Provide the [x, y] coordinate of the cell's center where the given text is located.  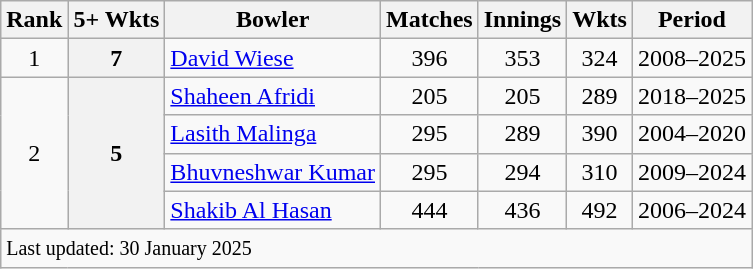
Bowler [273, 20]
2006–2024 [692, 210]
444 [430, 210]
David Wiese [273, 58]
Period [692, 20]
Lasith Malinga [273, 134]
Matches [430, 20]
353 [522, 58]
436 [522, 210]
5+ Wkts [116, 20]
Rank [34, 20]
5 [116, 153]
324 [600, 58]
294 [522, 172]
2018–2025 [692, 96]
Last updated: 30 January 2025 [376, 248]
2 [34, 153]
2009–2024 [692, 172]
2004–2020 [692, 134]
Innings [522, 20]
Shaheen Afridi [273, 96]
Bhuvneshwar Kumar [273, 172]
1 [34, 58]
310 [600, 172]
396 [430, 58]
390 [600, 134]
Shakib Al Hasan [273, 210]
Wkts [600, 20]
492 [600, 210]
7 [116, 58]
2008–2025 [692, 58]
